Identify which cell holds the provided text, then report its (X, Y) central coordinate. 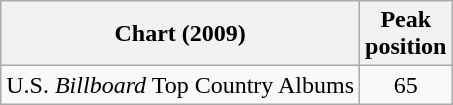
U.S. Billboard Top Country Albums (180, 85)
Peakposition (406, 34)
Chart (2009) (180, 34)
65 (406, 85)
